Return (x, y) of the center of cell containing provided text 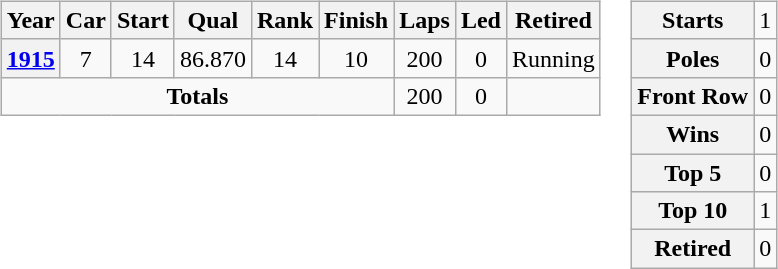
Laps (425, 20)
10 (356, 58)
Rank (284, 20)
Led (480, 20)
1915 (30, 58)
Start (142, 20)
Finish (356, 20)
Starts (693, 20)
Running (553, 58)
Totals (197, 96)
Wins (693, 134)
Top 5 (693, 173)
Poles (693, 58)
Top 10 (693, 211)
7 (86, 58)
Year (30, 20)
Front Row (693, 96)
Qual (212, 20)
Car (86, 20)
86.870 (212, 58)
